Provide the (x, y) coordinate of the cell's center where the given text is located.  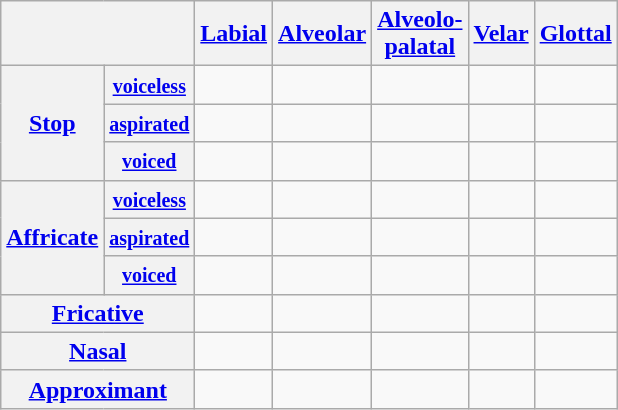
Fricative (98, 313)
Nasal (98, 351)
Stop (52, 123)
Velar (501, 34)
Glottal (576, 34)
Approximant (98, 389)
Alveolo-palatal (420, 34)
Affricate (52, 237)
Alveolar (322, 34)
Labial (234, 34)
